Output the (X, Y) coordinate of the center of the cell containing the given text.  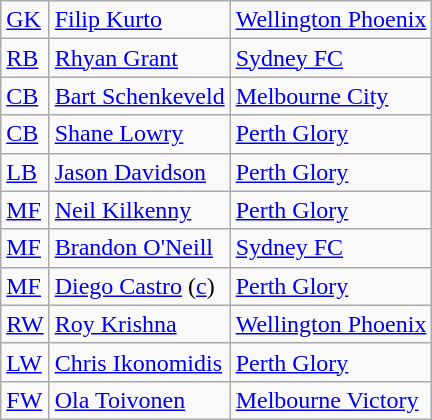
Diego Castro (c) (140, 286)
Ola Toivonen (140, 400)
LB (25, 172)
Chris Ikonomidis (140, 362)
Rhyan Grant (140, 58)
Melbourne City (331, 96)
Roy Krishna (140, 324)
LW (25, 362)
Bart Schenkeveld (140, 96)
RB (25, 58)
Filip Kurto (140, 20)
FW (25, 400)
Neil Kilkenny (140, 210)
Shane Lowry (140, 134)
RW (25, 324)
Brandon O'Neill (140, 248)
GK (25, 20)
Melbourne Victory (331, 400)
Jason Davidson (140, 172)
